From the cell containing the given text, extract its center point as (x, y) coordinate. 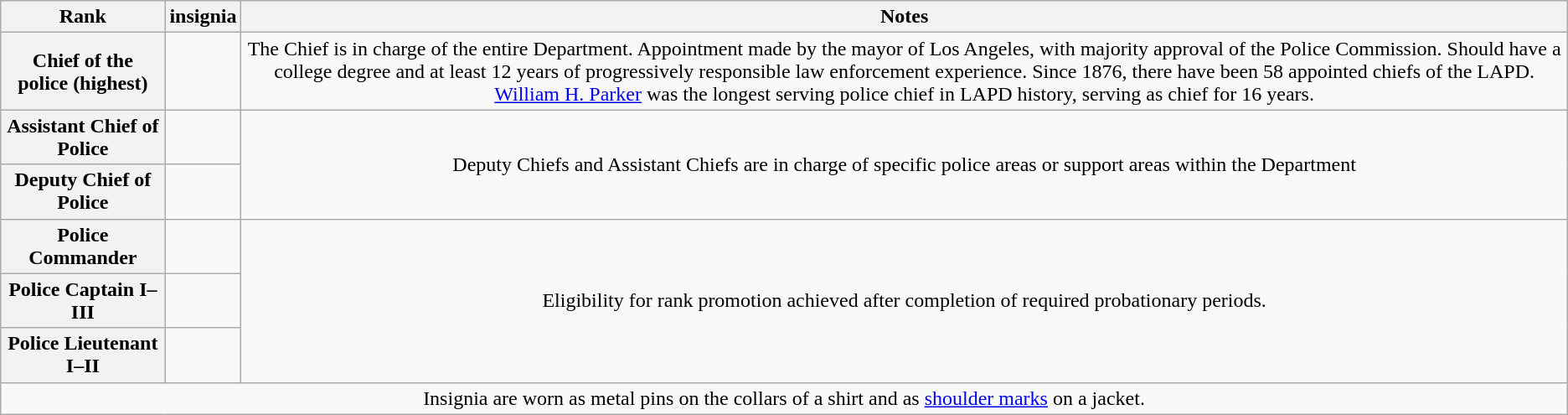
Insignia are worn as metal pins on the collars of a shirt and as shoulder marks on a jacket. (784, 398)
Eligibility for rank promotion achieved after completion of required probationary periods. (905, 300)
Police Captain I–III (83, 300)
Notes (905, 17)
Rank (83, 17)
Deputy Chief of Police (83, 191)
Police Commander (83, 246)
Assistant Chief of Police (83, 137)
insignia (203, 17)
Deputy Chiefs and Assistant Chiefs are in charge of specific police areas or support areas within the Department (905, 164)
Police Lieutenant I–II (83, 355)
Chief of the police (highest) (83, 71)
